Capture the cell that displays the provided text and extract its (X, Y) central coordinate. 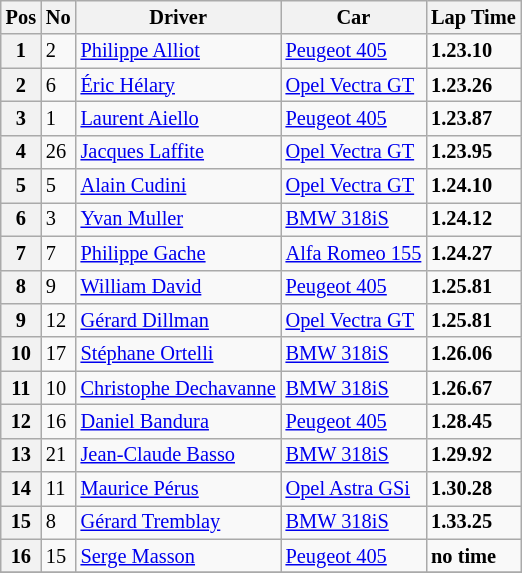
Jacques Laffite (178, 152)
Opel Astra GSi (354, 489)
1.23.10 (473, 51)
Stéphane Ortelli (178, 354)
1.33.25 (473, 522)
Driver (178, 17)
Yvan Muller (178, 219)
Éric Hélary (178, 85)
4 (21, 152)
Daniel Bandura (178, 421)
Philippe Gache (178, 253)
17 (58, 354)
14 (21, 489)
1.24.27 (473, 253)
no time (473, 556)
1.23.95 (473, 152)
1.24.12 (473, 219)
Alfa Romeo 155 (354, 253)
Jean-Claude Basso (178, 455)
Alain Cudini (178, 186)
No (58, 17)
Serge Masson (178, 556)
1.26.67 (473, 388)
1.24.10 (473, 186)
1.29.92 (473, 455)
William David (178, 287)
13 (21, 455)
1.23.87 (473, 118)
21 (58, 455)
Pos (21, 17)
1.30.28 (473, 489)
Lap Time (473, 17)
Maurice Pérus (178, 489)
1.26.06 (473, 354)
Gérard Dillman (178, 320)
Philippe Alliot (178, 51)
Christophe Dechavanne (178, 388)
Car (354, 17)
Gérard Tremblay (178, 522)
1.23.26 (473, 85)
1.28.45 (473, 421)
Laurent Aiello (178, 118)
26 (58, 152)
